Determine the (X, Y) coordinate at the center of the cell enclosing the given text.  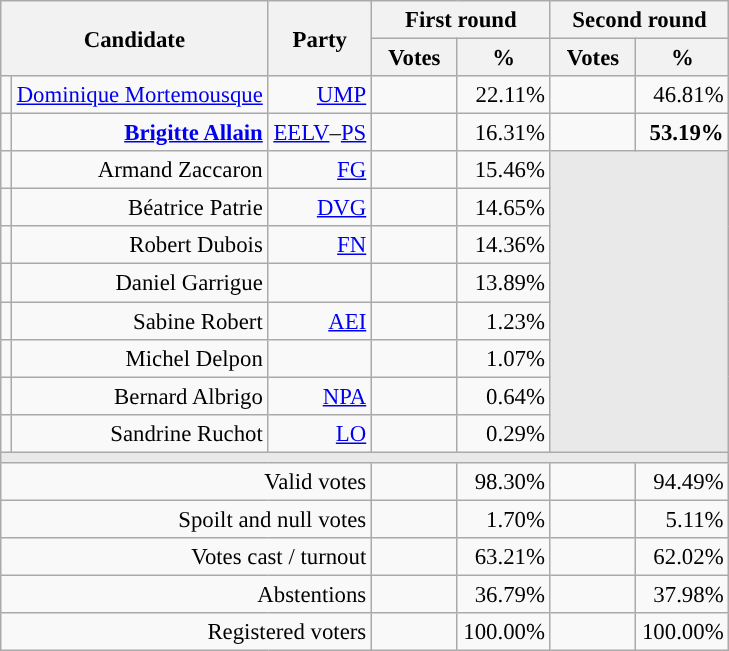
Valid votes (186, 482)
1.70% (504, 519)
Dominique Mortemousque (140, 95)
14.36% (504, 245)
63.21% (504, 557)
22.11% (504, 95)
Robert Dubois (140, 245)
Daniel Garrigue (140, 283)
53.19% (682, 133)
1.23% (504, 321)
46.81% (682, 95)
14.65% (504, 208)
Brigitte Allain (140, 133)
0.29% (504, 433)
94.49% (682, 482)
UMP (320, 95)
DVG (320, 208)
5.11% (682, 519)
Abstentions (186, 594)
Party (320, 38)
15.46% (504, 170)
FG (320, 170)
1.07% (504, 358)
LO (320, 433)
36.79% (504, 594)
Armand Zaccaron (140, 170)
FN (320, 245)
Candidate (134, 38)
Registered voters (186, 632)
Bernard Albrigo (140, 396)
Votes cast / turnout (186, 557)
AEI (320, 321)
16.31% (504, 133)
Sandrine Ruchot (140, 433)
Second round (640, 20)
Spoilt and null votes (186, 519)
37.98% (682, 594)
NPA (320, 396)
Béatrice Patrie (140, 208)
Michel Delpon (140, 358)
62.02% (682, 557)
0.64% (504, 396)
13.89% (504, 283)
98.30% (504, 482)
First round (462, 20)
Sabine Robert (140, 321)
EELV–PS (320, 133)
